For the text-containing cell, return its midpoint in [X, Y] coordinate format. 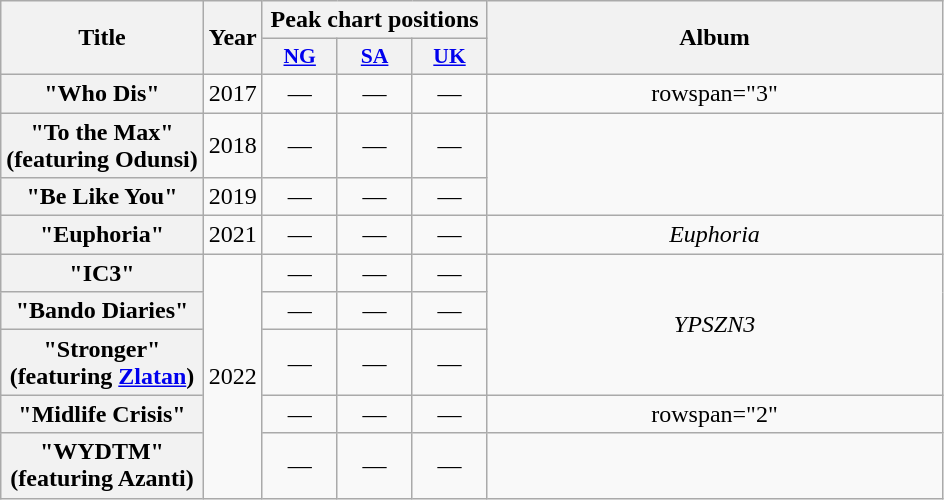
2018 [232, 144]
"Stronger"(featuring Zlatan) [102, 362]
"Midlife Crisis" [102, 414]
"To the Max"(featuring Odunsi) [102, 144]
"Who Dis" [102, 93]
Title [102, 38]
2022 [232, 376]
"Euphoria" [102, 235]
Peak chart positions [374, 20]
2021 [232, 235]
SA [374, 57]
"IC3" [102, 273]
YPSZN3 [714, 324]
Year [232, 38]
"WYDTM"(featuring Azanti) [102, 466]
NG [300, 57]
"Be Like You" [102, 197]
rowspan="3" [714, 93]
UK [450, 57]
2017 [232, 93]
Album [714, 38]
"Bando Diaries" [102, 311]
2019 [232, 197]
Euphoria [714, 235]
rowspan="2" [714, 414]
